Identify which cell holds the provided text, then report its (X, Y) central coordinate. 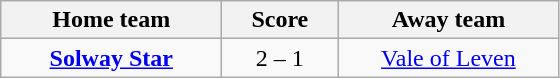
Score (280, 20)
Solway Star (112, 58)
2 – 1 (280, 58)
Vale of Leven (448, 58)
Away team (448, 20)
Home team (112, 20)
